Return the [x, y] coordinate for the center point of the cell that contains the specified text.  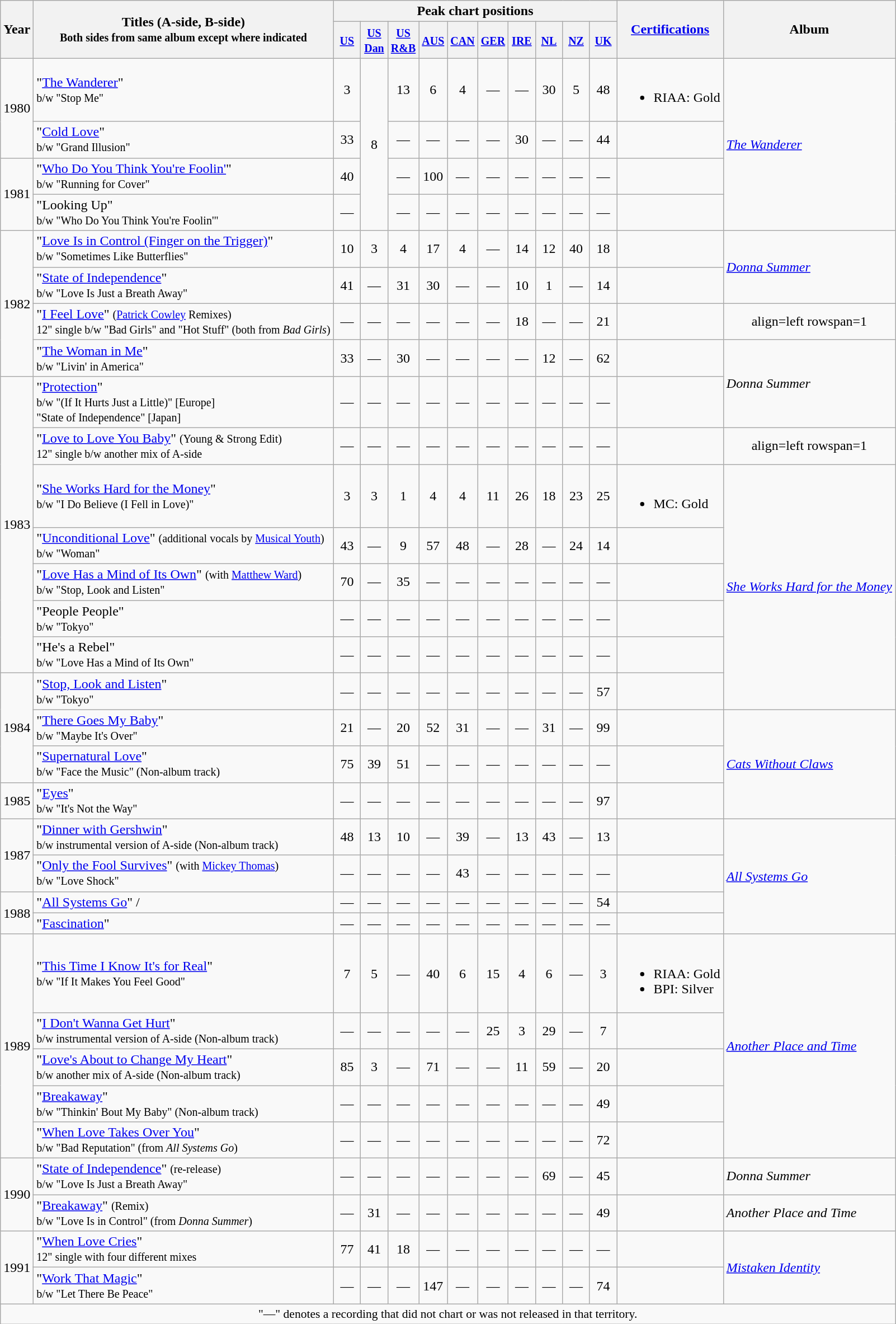
The Wanderer [809, 144]
1980 [17, 108]
9 [403, 546]
"I Feel Love" (Patrick Cowley Remixes) 12" single b/w "Bad Girls" and "Hot Stuff" (both from Bad Girls) [183, 321]
77 [347, 1249]
51 [403, 764]
"He's a Rebel" b/w "Love Has a Mind of Its Own" [183, 655]
CAN [463, 40]
"When Love Takes Over You" b/w "Bad Reputation" (from All Systems Go) [183, 1140]
"Love Is in Control (Finger on the Trigger)"b/w "Sometimes Like Butterflies" [183, 248]
"Love to Love You Baby" (Young & Strong Edit) 12" single b/w another mix of A-side [183, 445]
Certifications [670, 29]
US Dan [375, 40]
"Work That Magic"b/w "Let There Be Peace" [183, 1286]
"Fascination" [183, 923]
"She Works Hard for the Money"b/w "I Do Believe (I Fell in Love)" [183, 496]
US [347, 40]
1988 [17, 913]
1991 [17, 1267]
"Love's About to Change My Heart"b/w another mix of A-side (Non-album track) [183, 1067]
15 [493, 973]
24 [576, 546]
Titles (A-side, B-side)Both sides from same album except where indicated [183, 29]
"Stop, Look and Listen" b/w "Tokyo" [183, 692]
71 [433, 1067]
"Only the Fool Survives" (with Mickey Thomas)b/w "Love Shock" [183, 873]
74 [603, 1286]
1981 [17, 194]
"When Love Cries"12" single with four different mixes [183, 1249]
"All Systems Go" / [183, 902]
44 [603, 140]
"This Time I Know It's for Real"b/w "If It Makes You Feel Good" [183, 973]
35 [403, 582]
17 [433, 248]
54 [603, 902]
52 [433, 727]
UK [603, 40]
45 [603, 1176]
26 [522, 496]
"The Woman in Me"b/w "Livin' in America" [183, 358]
"State of Independence"b/w "Love Is Just a Breath Away" [183, 285]
29 [549, 1031]
72 [603, 1140]
Album [809, 29]
"Breakaway" (Remix)b/w "Love Is in Control" (from Donna Summer) [183, 1213]
US R&B [403, 40]
"Looking Up" b/w "Who Do You Think You're Foolin'" [183, 213]
"State of Independence" (re-release)b/w "Love Is Just a Breath Away" [183, 1176]
"Cold Love"b/w "Grand Illusion" [183, 140]
NZ [576, 40]
1983 [17, 524]
"—" denotes a recording that did not chart or was not released in that territory. [448, 1314]
Cats Without Claws [809, 764]
NL [549, 40]
75 [347, 764]
GER [493, 40]
28 [522, 546]
All Systems Go [809, 876]
AUS [433, 40]
She Works Hard for the Money [809, 587]
59 [549, 1067]
"Protection" b/w "(If It Hurts Just a Little)" [Europe]"State of Independence" [Japan] [183, 402]
RIAA: GoldBPI: Silver [670, 973]
"Love Has a Mind of Its Own" (with Matthew Ward)b/w "Stop, Look and Listen" [183, 582]
62 [603, 358]
IRE [522, 40]
"Dinner with Gershwin"b/w instrumental version of A-side (Non-album track) [183, 837]
70 [347, 582]
Peak chart positions [475, 11]
"Eyes" b/w "It's Not the Way" [183, 800]
"Breakaway" b/w "Thinkin' Bout My Baby" (Non-album track) [183, 1104]
RIAA: Gold [670, 90]
"Who Do You Think You're Foolin'"b/w "Running for Cover" [183, 176]
99 [603, 727]
23 [576, 496]
1989 [17, 1046]
1985 [17, 800]
Year [17, 29]
"People People" b/w "Tokyo" [183, 619]
69 [549, 1176]
97 [603, 800]
1990 [17, 1195]
1982 [17, 303]
1984 [17, 727]
8 [375, 144]
MC: Gold [670, 496]
100 [433, 176]
"Unconditional Love" (additional vocals by Musical Youth)b/w "Woman" [183, 546]
"I Don't Wanna Get Hurt" b/w instrumental version of A-side (Non-album track) [183, 1031]
1987 [17, 855]
85 [347, 1067]
"There Goes My Baby"b/w "Maybe It's Over" [183, 727]
"Supernatural Love"b/w "Face the Music" (Non-album track) [183, 764]
"The Wanderer"b/w "Stop Me" [183, 90]
147 [433, 1286]
Mistaken Identity [809, 1267]
